Find where the given text appears and provide that cell's center as [x, y] coordinate. 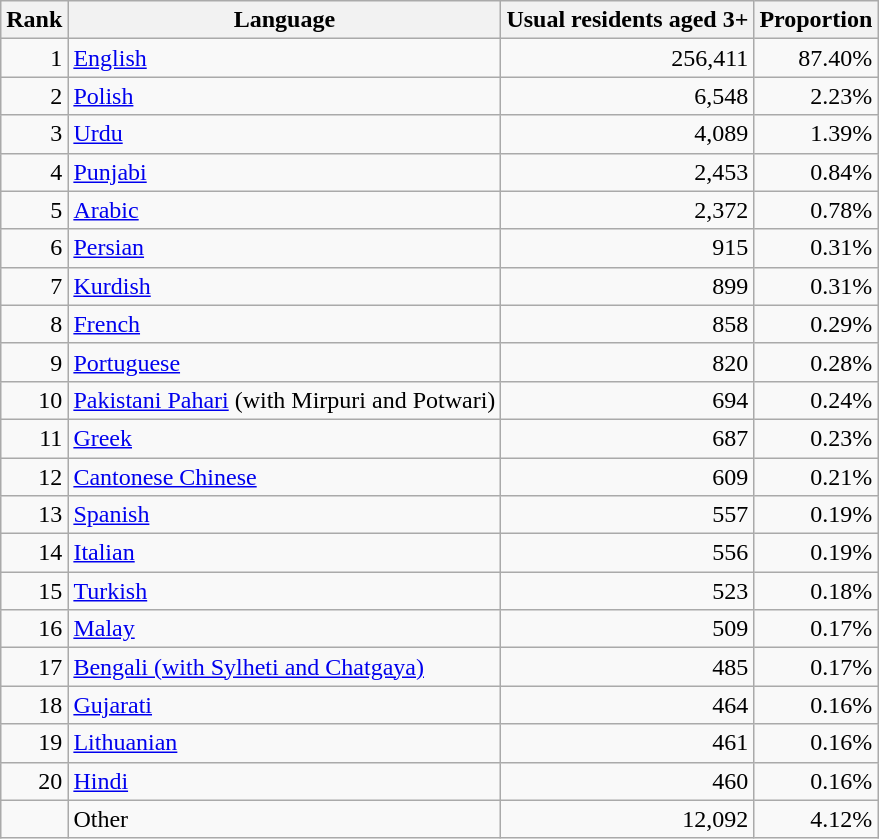
0.23% [816, 438]
Hindi [284, 781]
460 [628, 781]
Persian [284, 248]
485 [628, 667]
3 [34, 134]
Kurdish [284, 286]
Usual residents aged 3+ [628, 20]
Greek [284, 438]
4,089 [628, 134]
256,411 [628, 58]
8 [34, 324]
Pakistani Pahari (with Mirpuri and Potwari) [284, 400]
915 [628, 248]
0.28% [816, 362]
694 [628, 400]
Malay [284, 629]
461 [628, 743]
English [284, 58]
14 [34, 553]
6 [34, 248]
9 [34, 362]
820 [628, 362]
Rank [34, 20]
7 [34, 286]
0.78% [816, 210]
6,548 [628, 96]
2 [34, 96]
Urdu [284, 134]
4 [34, 172]
609 [628, 477]
1.39% [816, 134]
556 [628, 553]
687 [628, 438]
Proportion [816, 20]
French [284, 324]
464 [628, 705]
0.29% [816, 324]
557 [628, 515]
17 [34, 667]
0.21% [816, 477]
Lithuanian [284, 743]
87.40% [816, 58]
899 [628, 286]
509 [628, 629]
2.23% [816, 96]
4.12% [816, 819]
15 [34, 591]
Bengali (with Sylheti and Chatgaya) [284, 667]
2,453 [628, 172]
0.18% [816, 591]
Gujarati [284, 705]
1 [34, 58]
20 [34, 781]
523 [628, 591]
Turkish [284, 591]
0.24% [816, 400]
19 [34, 743]
858 [628, 324]
12,092 [628, 819]
Polish [284, 96]
13 [34, 515]
10 [34, 400]
Arabic [284, 210]
Portuguese [284, 362]
Punjabi [284, 172]
Other [284, 819]
5 [34, 210]
Language [284, 20]
11 [34, 438]
18 [34, 705]
Cantonese Chinese [284, 477]
12 [34, 477]
0.84% [816, 172]
Italian [284, 553]
16 [34, 629]
Spanish [284, 515]
2,372 [628, 210]
